Search for the cell housing the specified text and yield its [X, Y] center coordinate. 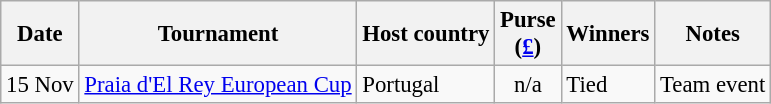
Portugal [426, 85]
Tournament [218, 34]
Purse(£) [528, 34]
Praia d'El Rey European Cup [218, 85]
Notes [713, 34]
Date [40, 34]
Host country [426, 34]
n/a [528, 85]
Team event [713, 85]
Tied [608, 85]
15 Nov [40, 85]
Winners [608, 34]
